Capture the cell that displays the provided text and extract its (X, Y) central coordinate. 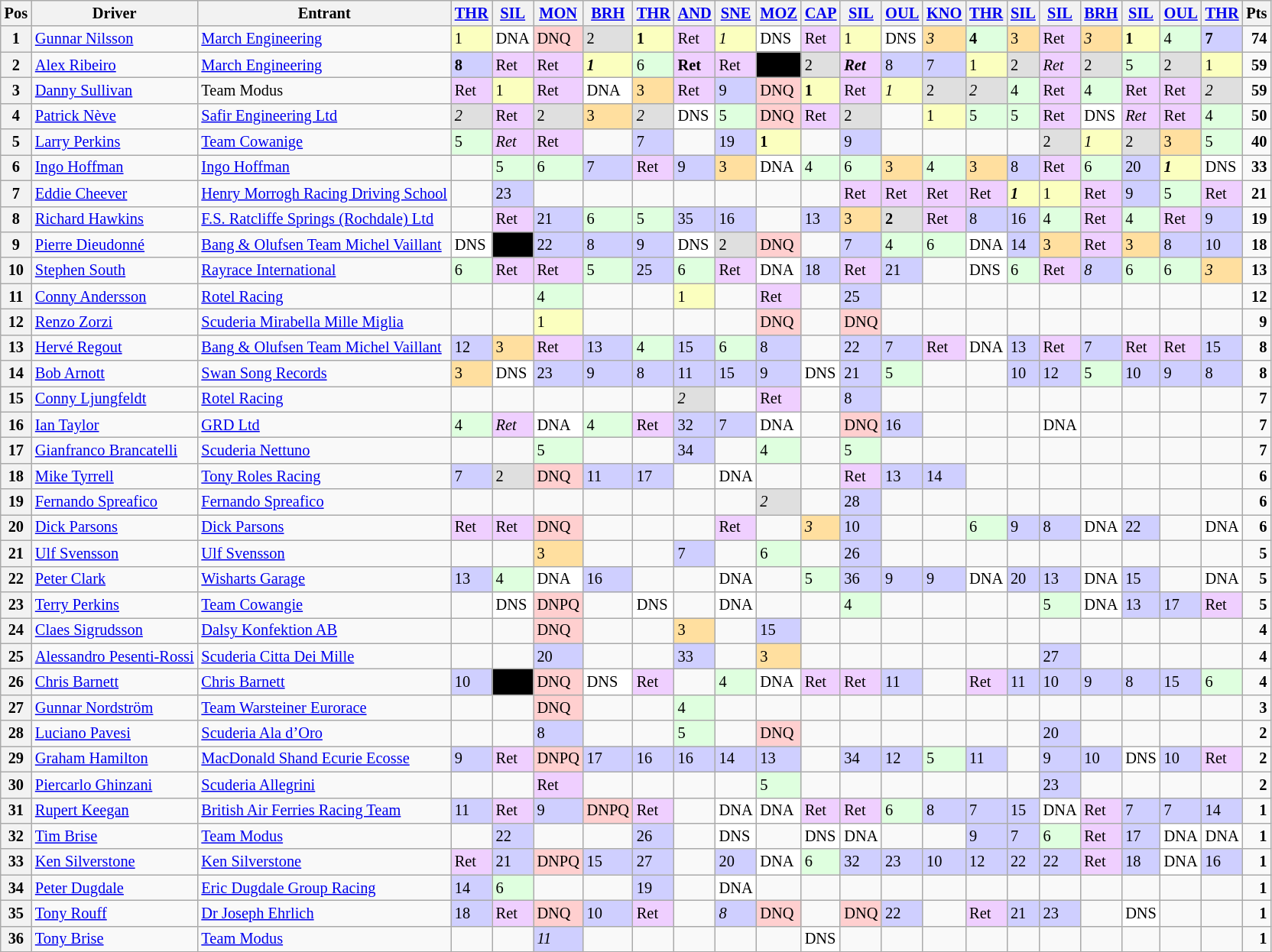
Scuderia Citta Dei Mille (324, 656)
Conny Andersson (115, 296)
Scuderia Mirabella Mille Miglia (324, 322)
Piercarlo Ghinzani (115, 785)
Conny Ljungfeldt (115, 399)
Rupert Keegan (115, 811)
Team Cowanige (324, 142)
Bob Arnott (115, 374)
Larry Perkins (115, 142)
Pts (1257, 13)
Gianfranco Brancatelli (115, 450)
Gunnar Nordström (115, 708)
Pierre Dieudonné (115, 244)
Scuderia Allegrini (324, 785)
Eric Dugdale Group Racing (324, 888)
GRD Ltd (324, 425)
Renzo Zorzi (115, 322)
Pos (16, 13)
F.S. Ratcliffe Springs (Rochdale) Ltd (324, 219)
Luciano Pavesi (115, 733)
Entrant (324, 13)
29 (16, 759)
Driver (115, 13)
Rayrace International (324, 270)
MOZ (778, 13)
31 (16, 811)
Alessandro Pesenti-Rossi (115, 656)
Scuderia Nettuno (324, 450)
British Air Ferries Racing Team (324, 811)
Wisharts Garage (324, 579)
Swan Song Records (324, 374)
24 (16, 630)
Alex Ribeiro (115, 65)
40 (1257, 142)
Ian Taylor (115, 425)
Team Cowangie (324, 604)
Hervé Regout (115, 348)
SNE (736, 13)
Henry Morrogh Racing Driving School (324, 193)
CAP (821, 13)
Richard Hawkins (115, 219)
Claes Sigrudsson (115, 630)
Dalsy Konfektion AB (324, 630)
Scuderia Ala d’Oro (324, 733)
Eddie Cheever (115, 193)
Gunnar Nilsson (115, 39)
Peter Clark (115, 579)
Danny Sullivan (115, 90)
Peter Dugdale (115, 888)
Tony Brise (115, 939)
Tim Brise (115, 836)
74 (1257, 39)
Safir Engineering Ltd (324, 116)
KNO (944, 13)
AND (695, 13)
Terry Perkins (115, 604)
Patrick Nève (115, 116)
Tony Roles Racing (324, 476)
MacDonald Shand Ecurie Ecosse (324, 759)
50 (1257, 116)
Dr Joseph Ehrlich (324, 913)
Mike Tyrrell (115, 476)
MON (558, 13)
Stephen South (115, 270)
Tony Rouff (115, 913)
Team Warsteiner Eurorace (324, 708)
Graham Hamilton (115, 759)
30 (16, 785)
